Pinpoint the cell where the given text exists, returning its [X, Y] midpoint coordinate. 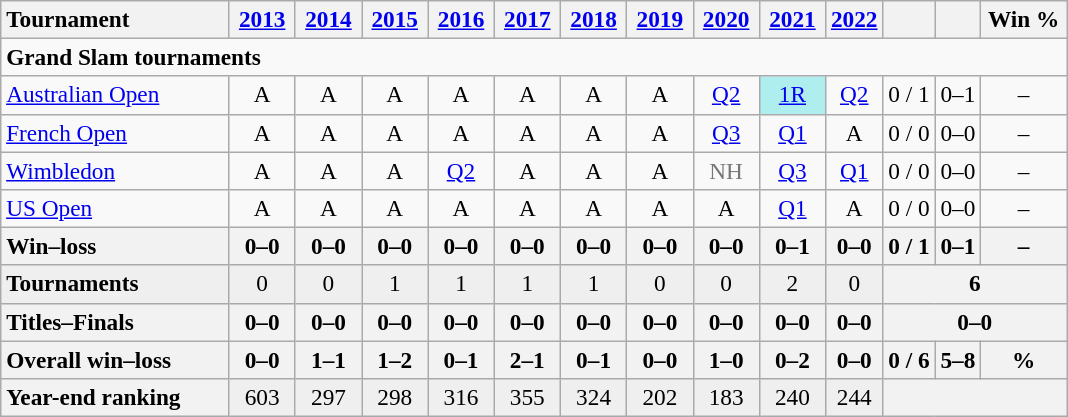
French Open [115, 133]
Australian Open [115, 95]
298 [395, 397]
US Open [115, 208]
Wimbledon [115, 170]
1–1 [328, 359]
324 [593, 397]
1R [792, 95]
Tournaments [115, 284]
2015 [395, 19]
Year-end ranking [115, 397]
1–2 [395, 359]
0 / 6 [909, 359]
Win–loss [115, 246]
Titles–Finals [115, 322]
297 [328, 397]
5–8 [958, 359]
355 [527, 397]
2 [792, 284]
316 [461, 397]
2–1 [527, 359]
Overall win–loss [115, 359]
% [1024, 359]
2014 [328, 19]
2013 [262, 19]
2019 [660, 19]
2017 [527, 19]
Win % [1024, 19]
1–0 [726, 359]
240 [792, 397]
2016 [461, 19]
2021 [792, 19]
2018 [593, 19]
0–2 [792, 359]
2022 [854, 19]
6 [975, 284]
Tournament [115, 19]
2020 [726, 19]
183 [726, 397]
Grand Slam tournaments [534, 57]
202 [660, 397]
NH [726, 170]
603 [262, 397]
244 [854, 397]
